Return the (x, y) coordinate for the center point of the cell that contains the specified text.  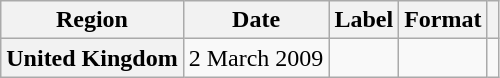
Date (256, 20)
Format (443, 20)
United Kingdom (92, 58)
Region (92, 20)
2 March 2009 (256, 58)
Label (364, 20)
